Locate the cell with the specified text and output its (X, Y) center coordinate. 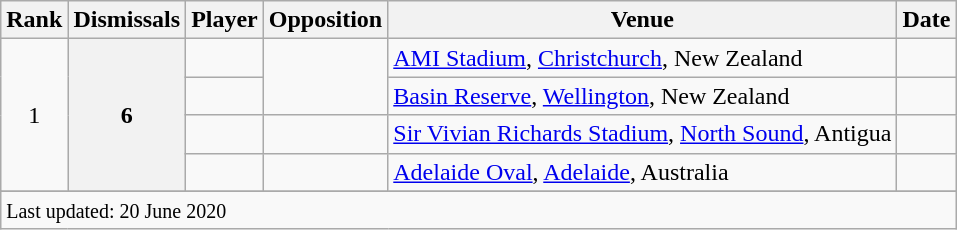
Rank (34, 20)
Venue (642, 20)
1 (34, 115)
Date (926, 20)
Basin Reserve, Wellington, New Zealand (642, 96)
Player (225, 20)
Last updated: 20 June 2020 (478, 210)
Dismissals (127, 20)
AMI Stadium, Christchurch, New Zealand (642, 58)
Sir Vivian Richards Stadium, North Sound, Antigua (642, 134)
6 (127, 115)
Opposition (325, 20)
Adelaide Oval, Adelaide, Australia (642, 172)
